Provide the (X, Y) coordinate of the cell's center where the given text is located.  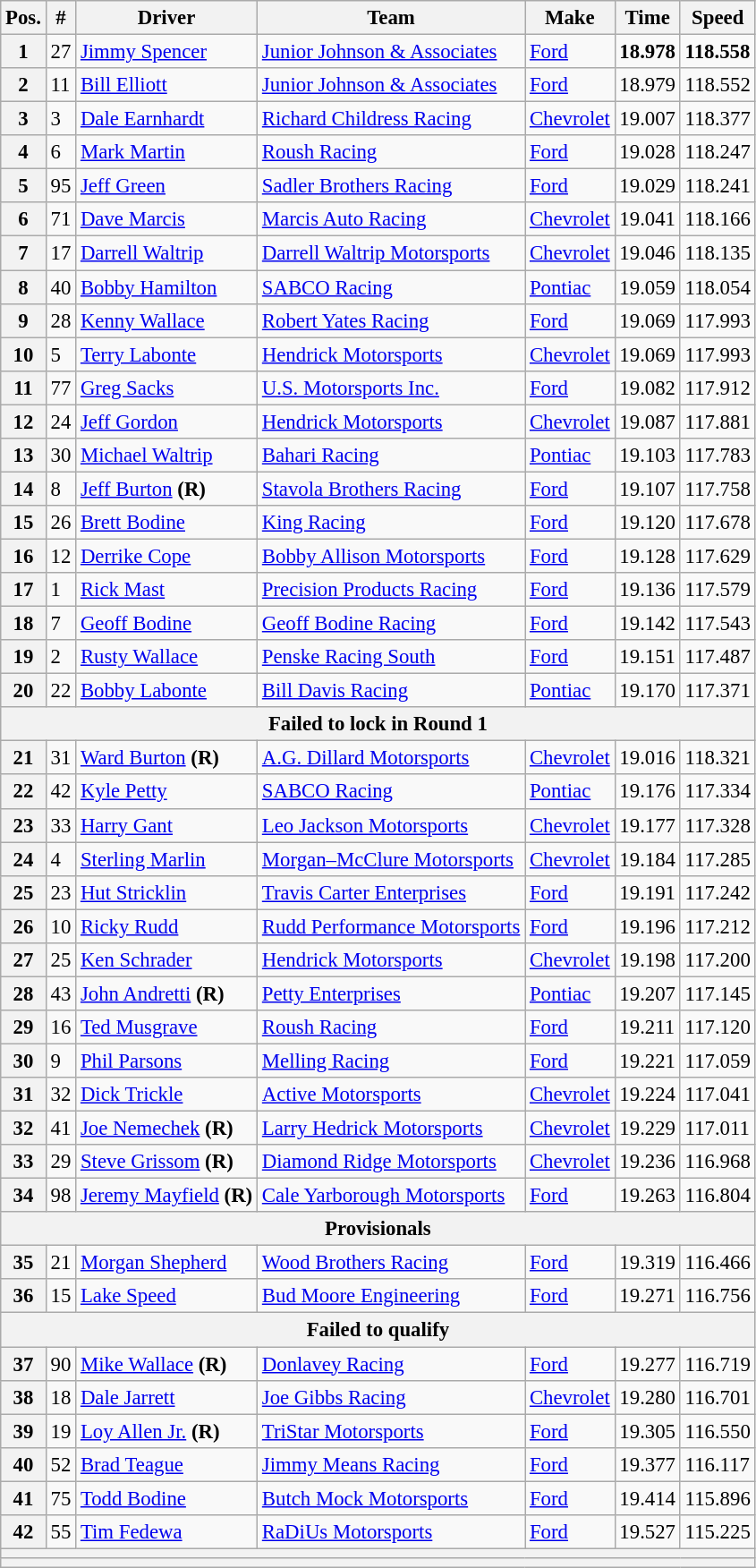
19.136 (648, 590)
118.321 (718, 758)
95 (61, 186)
14 (23, 489)
90 (61, 1364)
Ward Burton (R) (166, 758)
19.224 (648, 1095)
117.543 (718, 624)
Melling Racing (392, 1061)
Dick Trickle (166, 1095)
118.166 (718, 219)
Dave Marcis (166, 219)
19.087 (648, 422)
118.552 (718, 85)
19.016 (648, 758)
Pos. (23, 18)
Bahari Racing (392, 456)
Butch Mock Motorsports (392, 1498)
Greg Sacks (166, 388)
117.334 (718, 792)
Richard Childress Racing (392, 119)
Provisionals (378, 1229)
Todd Bodine (166, 1498)
19.029 (648, 186)
117.912 (718, 388)
118.241 (718, 186)
19.082 (648, 388)
Mark Martin (166, 152)
Joe Gibbs Racing (392, 1397)
19.229 (648, 1129)
Rudd Performance Motorsports (392, 926)
Stavola Brothers Racing (392, 489)
Jeff Burton (R) (166, 489)
TriStar Motorsports (392, 1431)
19.207 (648, 993)
19.170 (648, 691)
19.198 (648, 960)
19.028 (648, 152)
118.558 (718, 52)
Bobby Labonte (166, 691)
19.007 (648, 119)
Hut Stricklin (166, 892)
19.221 (648, 1061)
116.968 (718, 1162)
Geoff Bodine Racing (392, 624)
19.107 (648, 489)
Jimmy Means Racing (392, 1464)
Ricky Rudd (166, 926)
19.280 (648, 1397)
116.550 (718, 1431)
King Racing (392, 523)
Rusty Wallace (166, 657)
Jimmy Spencer (166, 52)
116.117 (718, 1464)
Geoff Bodine (166, 624)
Darrell Waltrip Motorsports (392, 253)
19.177 (648, 825)
Jeff Green (166, 186)
Petty Enterprises (392, 993)
U.S. Motorsports Inc. (392, 388)
117.212 (718, 926)
38 (23, 1397)
19.305 (648, 1431)
19.263 (648, 1196)
19.414 (648, 1498)
Morgan Shepherd (166, 1263)
116.756 (718, 1297)
Lake Speed (166, 1297)
19.041 (648, 219)
Bud Moore Engineering (392, 1297)
19.236 (648, 1162)
116.719 (718, 1364)
117.328 (718, 825)
Jeff Gordon (166, 422)
Harry Gant (166, 825)
34 (23, 1196)
19.184 (648, 859)
Bill Elliott (166, 85)
Tim Fedewa (166, 1532)
115.225 (718, 1532)
Steve Grissom (R) (166, 1162)
43 (61, 993)
Brett Bodine (166, 523)
117.145 (718, 993)
Cale Yarborough Motorsports (392, 1196)
117.120 (718, 1027)
Dale Earnhardt (166, 119)
118.377 (718, 119)
117.758 (718, 489)
Ken Schrader (166, 960)
39 (23, 1431)
19.277 (648, 1364)
Failed to lock in Round 1 (378, 724)
Bill Davis Racing (392, 691)
Derrike Cope (166, 556)
118.135 (718, 253)
19.103 (648, 456)
19.191 (648, 892)
Team (392, 18)
55 (61, 1532)
Loy Allen Jr. (R) (166, 1431)
Bobby Allison Motorsports (392, 556)
Ted Musgrave (166, 1027)
36 (23, 1297)
Make (570, 18)
Bobby Hamilton (166, 287)
19.059 (648, 287)
117.011 (718, 1129)
19.142 (648, 624)
Time (648, 18)
Penske Racing South (392, 657)
117.629 (718, 556)
Sterling Marlin (166, 859)
Michael Waltrip (166, 456)
52 (61, 1464)
117.678 (718, 523)
19.527 (648, 1532)
Active Motorsports (392, 1095)
117.783 (718, 456)
Phil Parsons (166, 1061)
19.319 (648, 1263)
117.881 (718, 422)
Darrell Waltrip (166, 253)
Brad Teague (166, 1464)
John Andretti (R) (166, 993)
Leo Jackson Motorsports (392, 825)
117.579 (718, 590)
19.271 (648, 1297)
118.054 (718, 287)
Robert Yates Racing (392, 320)
RaDiUs Motorsports (392, 1532)
Travis Carter Enterprises (392, 892)
117.487 (718, 657)
A.G. Dillard Motorsports (392, 758)
Larry Hedrick Motorsports (392, 1129)
115.896 (718, 1498)
35 (23, 1263)
19.196 (648, 926)
18.978 (648, 52)
117.242 (718, 892)
117.200 (718, 960)
Precision Products Racing (392, 590)
Terry Labonte (166, 354)
19.377 (648, 1464)
116.466 (718, 1263)
# (61, 18)
Sadler Brothers Racing (392, 186)
20 (23, 691)
98 (61, 1196)
117.371 (718, 691)
Speed (718, 18)
19.176 (648, 792)
18.979 (648, 85)
118.247 (718, 152)
19.120 (648, 523)
71 (61, 219)
Failed to qualify (378, 1330)
Diamond Ridge Motorsports (392, 1162)
117.059 (718, 1061)
19.211 (648, 1027)
116.701 (718, 1397)
Donlavey Racing (392, 1364)
Wood Brothers Racing (392, 1263)
75 (61, 1498)
117.041 (718, 1095)
13 (23, 456)
Joe Nemechek (R) (166, 1129)
Rick Mast (166, 590)
117.285 (718, 859)
Mike Wallace (R) (166, 1364)
Dale Jarrett (166, 1397)
Driver (166, 18)
19.128 (648, 556)
Marcis Auto Racing (392, 219)
116.804 (718, 1196)
77 (61, 388)
19.046 (648, 253)
37 (23, 1364)
Kenny Wallace (166, 320)
Morgan–McClure Motorsports (392, 859)
19.151 (648, 657)
Jeremy Mayfield (R) (166, 1196)
Kyle Petty (166, 792)
